Provide the [X, Y] coordinate of the cell's center where the given text is located.  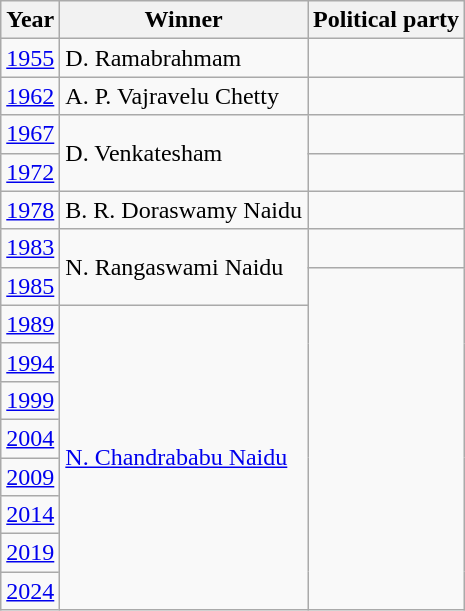
2009 [30, 477]
D. Ramabrahmam [184, 58]
1967 [30, 134]
B. R. Doraswamy Naidu [184, 210]
1985 [30, 286]
Winner [184, 20]
1955 [30, 58]
2024 [30, 591]
Year [30, 20]
2004 [30, 438]
2014 [30, 515]
D. Venkatesham [184, 153]
1994 [30, 362]
Political party [386, 20]
1989 [30, 324]
N. Chandrababu Naidu [184, 457]
A. P. Vajravelu Chetty [184, 96]
1972 [30, 172]
1978 [30, 210]
1999 [30, 400]
2019 [30, 553]
1962 [30, 96]
1983 [30, 248]
N. Rangaswami Naidu [184, 267]
